For the text-containing cell, return its midpoint in [x, y] coordinate format. 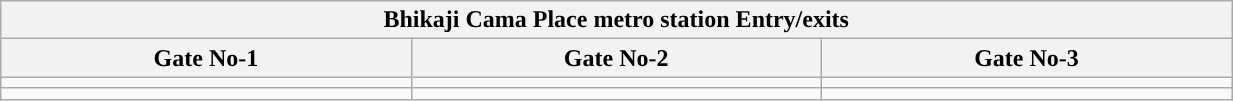
Gate No-1 [206, 58]
Gate No-3 [1026, 58]
Bhikaji Cama Place metro station Entry/exits [616, 20]
Gate No-2 [616, 58]
